Output the (X, Y) coordinate of the center of the cell containing the given text.  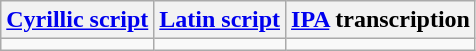
Latin script (220, 20)
IPA transcription (381, 20)
Cyrillic script (78, 20)
